Output the (x, y) coordinate of the center of the cell containing the given text.  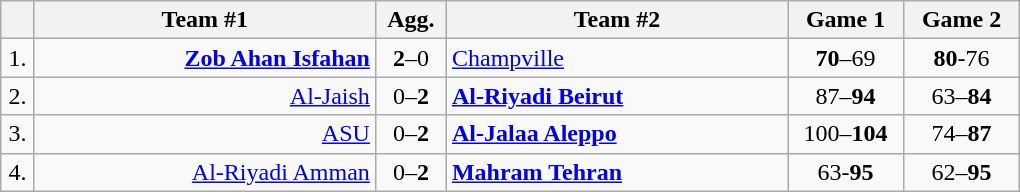
Al-Jalaa Aleppo (616, 134)
Al-Jaish (204, 96)
Mahram Tehran (616, 172)
62–95 (962, 172)
74–87 (962, 134)
ASU (204, 134)
2. (18, 96)
80-76 (962, 58)
63-95 (846, 172)
70–69 (846, 58)
1. (18, 58)
3. (18, 134)
Al-Riyadi Amman (204, 172)
Agg. (410, 20)
Game 1 (846, 20)
Al-Riyadi Beirut (616, 96)
100–104 (846, 134)
87–94 (846, 96)
4. (18, 172)
Team #2 (616, 20)
63–84 (962, 96)
Team #1 (204, 20)
2–0 (410, 58)
Game 2 (962, 20)
Zob Ahan Isfahan (204, 58)
Champville (616, 58)
